Output the (x, y) coordinate of the center of the cell containing the given text.  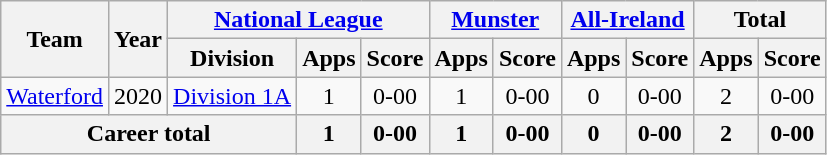
Career total (149, 134)
Munster (495, 20)
Division 1A (232, 96)
National League (298, 20)
Division (232, 58)
Year (138, 39)
Total (760, 20)
Waterford (55, 96)
2020 (138, 96)
Team (55, 39)
All-Ireland (627, 20)
